Output the [x, y] coordinate of the center of the cell containing the given text.  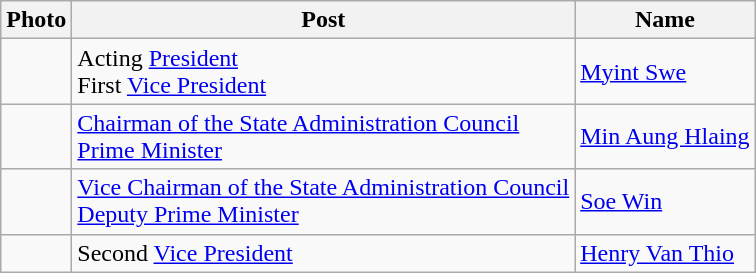
Post [324, 20]
Myint Swe [665, 72]
Vice Chairman of the State Administration CouncilDeputy Prime Minister [324, 202]
Name [665, 20]
Acting PresidentFirst Vice President [324, 72]
Photo [36, 20]
Chairman of the State Administration CouncilPrime Minister [324, 136]
Min Aung Hlaing [665, 136]
Soe Win [665, 202]
Henry Van Thio [665, 253]
Second Vice President [324, 253]
